For the text-containing cell, return its midpoint in [X, Y] coordinate format. 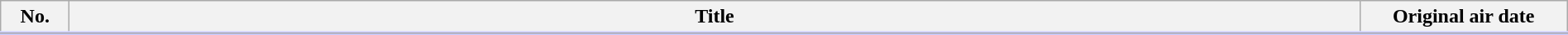
Title [715, 17]
Original air date [1464, 17]
No. [35, 17]
